Output the (x, y) coordinate of the center of the cell containing the given text.  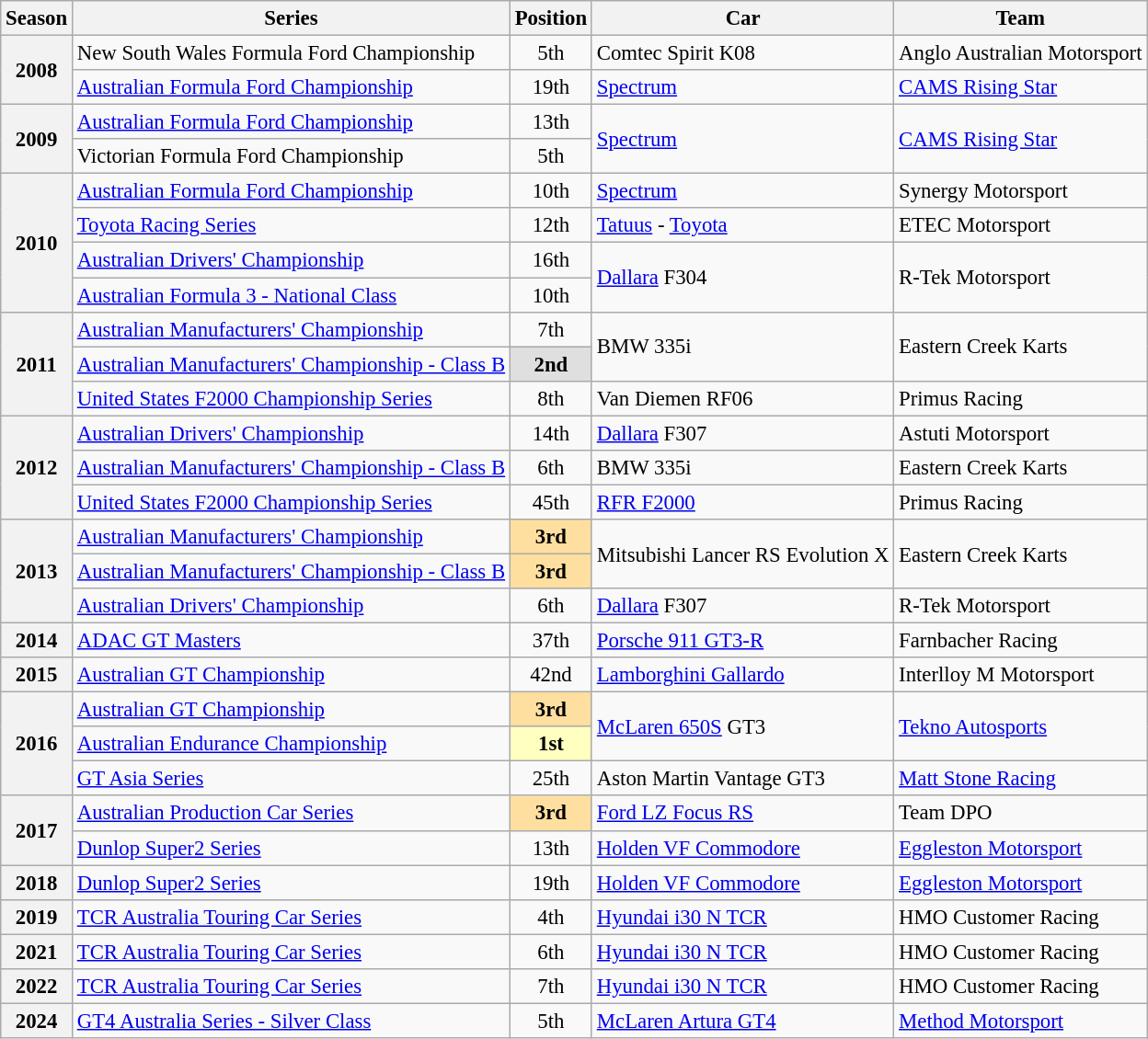
45th (550, 502)
Series (291, 18)
Ford LZ Focus RS (742, 814)
2008 (37, 70)
2011 (37, 364)
New South Wales Formula Ford Championship (291, 53)
Method Motorsport (1021, 1021)
2012 (37, 467)
Anglo Australian Motorsport (1021, 53)
McLaren Artura GT4 (742, 1021)
2018 (37, 883)
4th (550, 917)
GT Asia Series (291, 779)
Australian Formula 3 - National Class (291, 295)
Interlloy M Motorsport (1021, 675)
Team (1021, 18)
12th (550, 225)
2015 (37, 675)
2024 (37, 1021)
Mitsubishi Lancer RS Evolution X (742, 554)
8th (550, 398)
Comtec Spirit K08 (742, 53)
2021 (37, 952)
37th (550, 641)
2022 (37, 987)
Team DPO (1021, 814)
2nd (550, 364)
ADAC GT Masters (291, 641)
2010 (37, 243)
McLaren 650S GT3 (742, 726)
Van Diemen RF06 (742, 398)
Season (37, 18)
Dallara F304 (742, 278)
Astuti Motorsport (1021, 433)
RFR F2000 (742, 502)
42nd (550, 675)
Tekno Autosports (1021, 726)
Synergy Motorsport (1021, 191)
Porsche 911 GT3-R (742, 641)
Position (550, 18)
Victorian Formula Ford Championship (291, 156)
2016 (37, 745)
14th (550, 433)
Car (742, 18)
2019 (37, 917)
Tatuus - Toyota (742, 225)
Matt Stone Racing (1021, 779)
Farnbacher Racing (1021, 641)
16th (550, 260)
GT4 Australia Series - Silver Class (291, 1021)
1st (550, 744)
25th (550, 779)
2017 (37, 831)
2009 (37, 140)
Aston Martin Vantage GT3 (742, 779)
Australian Production Car Series (291, 814)
ETEC Motorsport (1021, 225)
Australian Endurance Championship (291, 744)
Lamborghini Gallardo (742, 675)
2014 (37, 641)
Toyota Racing Series (291, 225)
2013 (37, 572)
